For the text-containing cell, return its midpoint in [x, y] coordinate format. 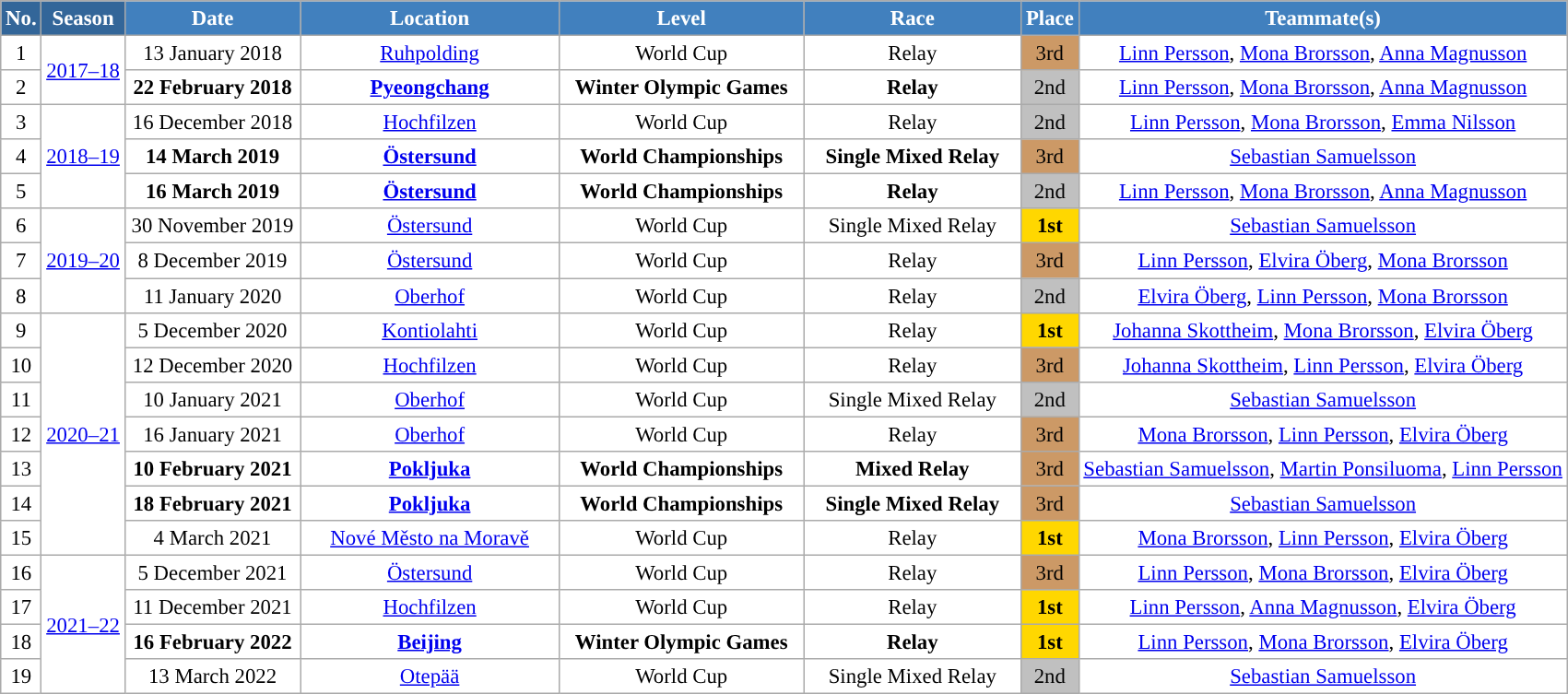
8 [21, 296]
2017–18 [83, 70]
Location [430, 18]
No. [21, 18]
5 December 2020 [212, 330]
Pyeongchang [430, 88]
Kontiolahti [430, 330]
17 [21, 607]
4 [21, 157]
Linn Persson, Elvira Öberg, Mona Brorsson [1323, 261]
13 [21, 469]
Linn Persson, Anna Magnusson, Elvira Öberg [1323, 607]
Race [913, 18]
16 March 2019 [212, 192]
30 November 2019 [212, 226]
5 December 2021 [212, 572]
10 [21, 365]
4 March 2021 [212, 538]
16 December 2018 [212, 123]
9 [21, 330]
11 December 2021 [212, 607]
16 January 2021 [212, 434]
5 [21, 192]
Place [1050, 18]
2018–19 [83, 157]
Johanna Skottheim, Mona Brorsson, Elvira Öberg [1323, 330]
2 [21, 88]
11 January 2020 [212, 296]
16 February 2022 [212, 642]
22 February 2018 [212, 88]
Nové Město na Moravě [430, 538]
18 [21, 642]
2019–20 [83, 260]
1 [21, 53]
Date [212, 18]
7 [21, 261]
2021–22 [83, 624]
6 [21, 226]
16 [21, 572]
11 [21, 399]
14 March 2019 [212, 157]
2020–21 [83, 433]
Ruhpolding [430, 53]
Level [681, 18]
3 [21, 123]
10 February 2021 [212, 469]
Elvira Öberg, Linn Persson, Mona Brorsson [1323, 296]
Mixed Relay [913, 469]
Otepää [430, 676]
10 January 2021 [212, 399]
Linn Persson, Mona Brorsson, Emma Nilsson [1323, 123]
18 February 2021 [212, 503]
15 [21, 538]
13 March 2022 [212, 676]
12 December 2020 [212, 365]
13 January 2018 [212, 53]
Sebastian Samuelsson, Martin Ponsiluoma, Linn Persson [1323, 469]
14 [21, 503]
12 [21, 434]
19 [21, 676]
Johanna Skottheim, Linn Persson, Elvira Öberg [1323, 365]
Teammate(s) [1323, 18]
Beijing [430, 642]
Season [83, 18]
8 December 2019 [212, 261]
